Determine the [x, y] coordinate at the center of the cell enclosing the given text.  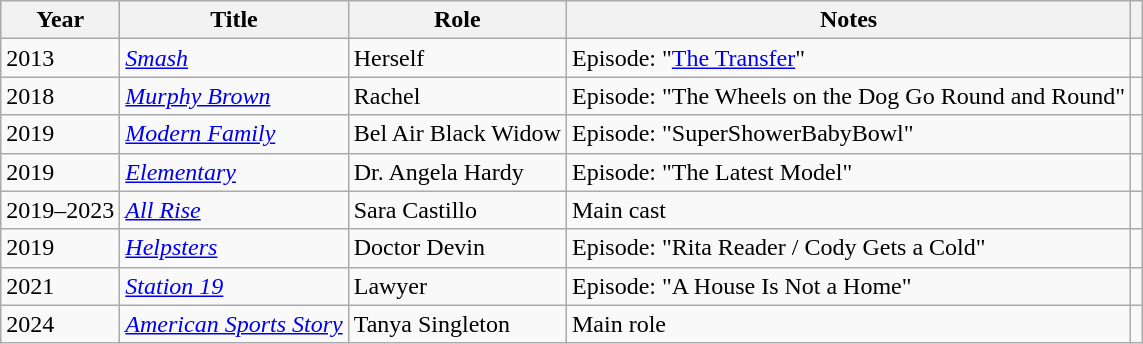
Elementary [234, 172]
Smash [234, 58]
Episode: "The Transfer" [848, 58]
2021 [60, 286]
Year [60, 20]
Modern Family [234, 134]
Helpsters [234, 248]
Doctor Devin [457, 248]
Main cast [848, 210]
Murphy Brown [234, 96]
All Rise [234, 210]
American Sports Story [234, 324]
Episode: "The Latest Model" [848, 172]
Rachel [457, 96]
Role [457, 20]
Lawyer [457, 286]
Bel Air Black Widow [457, 134]
Episode: "Rita Reader / Cody Gets a Cold" [848, 248]
2018 [60, 96]
Title [234, 20]
Notes [848, 20]
2024 [60, 324]
Episode: "A House Is Not a Home" [848, 286]
Episode: "SuperShowerBabyBowl" [848, 134]
Main role [848, 324]
2019–2023 [60, 210]
Sara Castillo [457, 210]
Herself [457, 58]
Station 19 [234, 286]
Tanya Singleton [457, 324]
Episode: "The Wheels on the Dog Go Round and Round" [848, 96]
2013 [60, 58]
Dr. Angela Hardy [457, 172]
